Capture the cell that displays the provided text and extract its [X, Y] central coordinate. 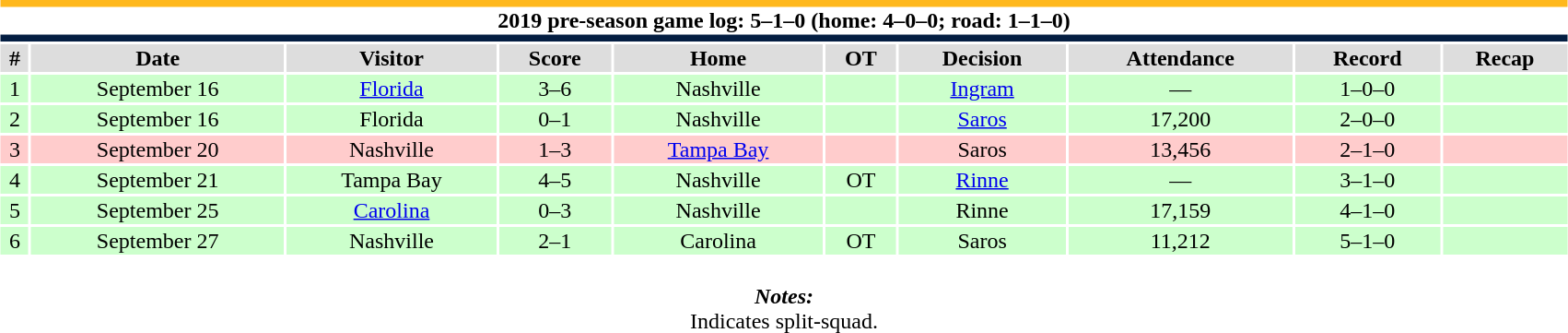
5 [15, 210]
17,159 [1181, 210]
Decision [982, 58]
3–6 [555, 89]
September 27 [158, 241]
4–1–0 [1367, 210]
2–1–0 [1367, 149]
Record [1367, 58]
1–3 [555, 149]
# [15, 58]
September 20 [158, 149]
1 [15, 89]
1–0–0 [1367, 89]
September 21 [158, 180]
0–1 [555, 119]
3–1–0 [1367, 180]
4–5 [555, 180]
17,200 [1181, 119]
Recap [1505, 58]
2 [15, 119]
2–0–0 [1367, 119]
Ingram [982, 89]
Attendance [1181, 58]
Home [719, 58]
6 [15, 241]
4 [15, 180]
13,456 [1181, 149]
Score [555, 58]
Date [158, 58]
2019 pre-season game log: 5–1–0 (home: 4–0–0; road: 1–1–0) [784, 20]
September 25 [158, 210]
3 [15, 149]
Visitor [392, 58]
5–1–0 [1367, 241]
0–3 [555, 210]
11,212 [1181, 241]
2–1 [555, 241]
